For the text-containing cell, return its midpoint in (x, y) coordinate format. 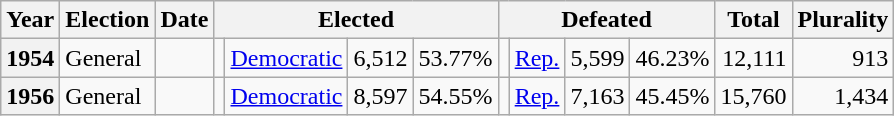
53.77% (456, 58)
1,434 (843, 96)
Date (184, 20)
12,111 (754, 58)
Elected (356, 20)
6,512 (380, 58)
Defeated (606, 20)
913 (843, 58)
45.45% (672, 96)
Plurality (843, 20)
7,163 (598, 96)
Election (108, 20)
54.55% (456, 96)
8,597 (380, 96)
Total (754, 20)
46.23% (672, 58)
5,599 (598, 58)
15,760 (754, 96)
Year (30, 20)
1954 (30, 58)
1956 (30, 96)
